Determine the (X, Y) coordinate at the center of the cell enclosing the given text.  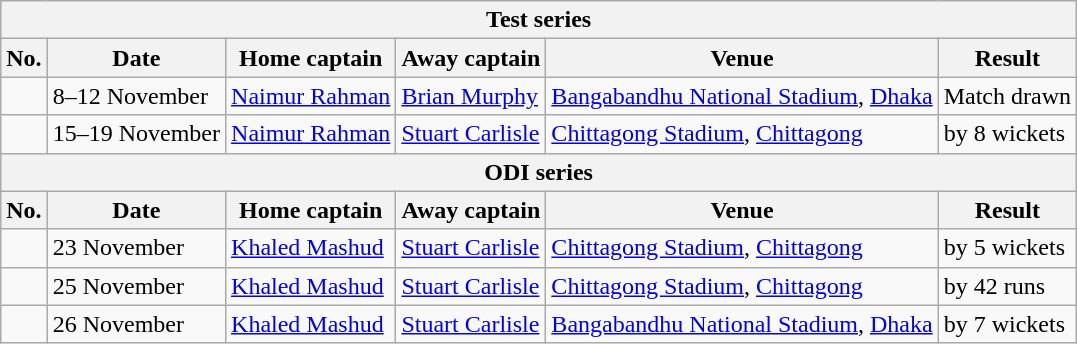
26 November (136, 324)
Brian Murphy (471, 96)
Test series (539, 20)
8–12 November (136, 96)
Match drawn (1007, 96)
15–19 November (136, 134)
23 November (136, 248)
by 7 wickets (1007, 324)
by 5 wickets (1007, 248)
by 42 runs (1007, 286)
ODI series (539, 172)
25 November (136, 286)
by 8 wickets (1007, 134)
